Search for the cell housing the specified text and yield its (X, Y) center coordinate. 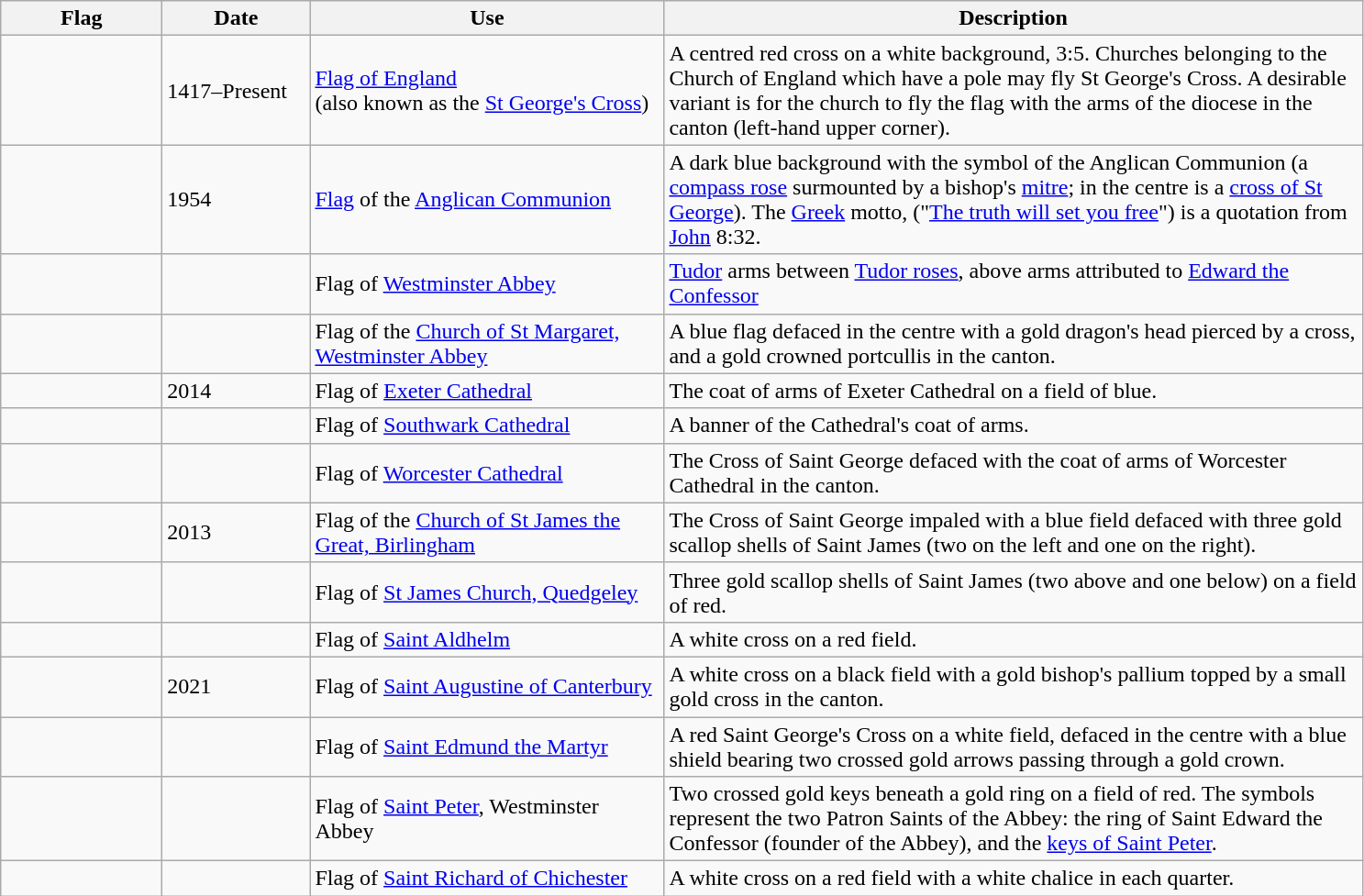
Flag of England(also known as the St George's Cross) (487, 90)
1954 (237, 200)
Flag of the Church of St James the Great, Birlingham (487, 532)
2021 (237, 686)
Flag of Southwark Cathedral (487, 426)
A red Saint George's Cross on a white field, defaced in the centre with a blue shield bearing two crossed gold arrows passing through a gold crown. (1013, 747)
Tudor arms between Tudor roses, above arms attributed to Edward the Confessor (1013, 284)
Flag of Exeter Cathedral (487, 391)
Flag of St James Church, Quedgeley (487, 592)
The Cross of Saint George defaced with the coat of arms of Worcester Cathedral in the canton. (1013, 473)
1417–Present (237, 90)
Flag of Saint Peter, Westminster Abbey (487, 819)
A white cross on a red field. (1013, 639)
Use (487, 18)
A white cross on a red field with a white chalice in each quarter. (1013, 879)
Flag of the Church of St Margaret, Westminster Abbey (487, 343)
2014 (237, 391)
2013 (237, 532)
A blue flag defaced in the centre with a gold dragon's head pierced by a cross, and a gold crowned portcullis in the canton. (1013, 343)
The Cross of Saint George impaled with a blue field defaced with three gold scallop shells of Saint James (two on the left and one on the right). (1013, 532)
Flag of Saint Augustine of Canterbury (487, 686)
Description (1013, 18)
Three gold scallop shells of Saint James (two above and one below) on a field of red. (1013, 592)
Flag of Saint Richard of Chichester (487, 879)
Flag (82, 18)
Flag of the Anglican Communion (487, 200)
Flag of Saint Aldhelm (487, 639)
Flag of Saint Edmund the Martyr (487, 747)
Date (237, 18)
Flag of Westminster Abbey (487, 284)
The coat of arms of Exeter Cathedral on a field of blue. (1013, 391)
Flag of Worcester Cathedral (487, 473)
A banner of the Cathedral's coat of arms. (1013, 426)
A white cross on a black field with a gold bishop's pallium topped by a small gold cross in the canton. (1013, 686)
